Output the [X, Y] coordinate of the center of the cell containing the given text.  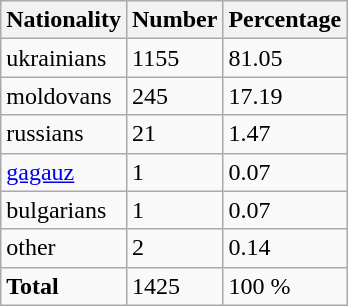
1425 [174, 286]
Number [174, 20]
2 [174, 248]
245 [174, 96]
moldovans [64, 96]
Percentage [285, 20]
81.05 [285, 58]
100 % [285, 286]
1.47 [285, 134]
Total [64, 286]
russians [64, 134]
1155 [174, 58]
bulgarians [64, 210]
17.19 [285, 96]
Nationality [64, 20]
0.14 [285, 248]
gagauz [64, 172]
21 [174, 134]
other [64, 248]
ukrainians [64, 58]
